Capture the cell that displays the provided text and extract its [X, Y] central coordinate. 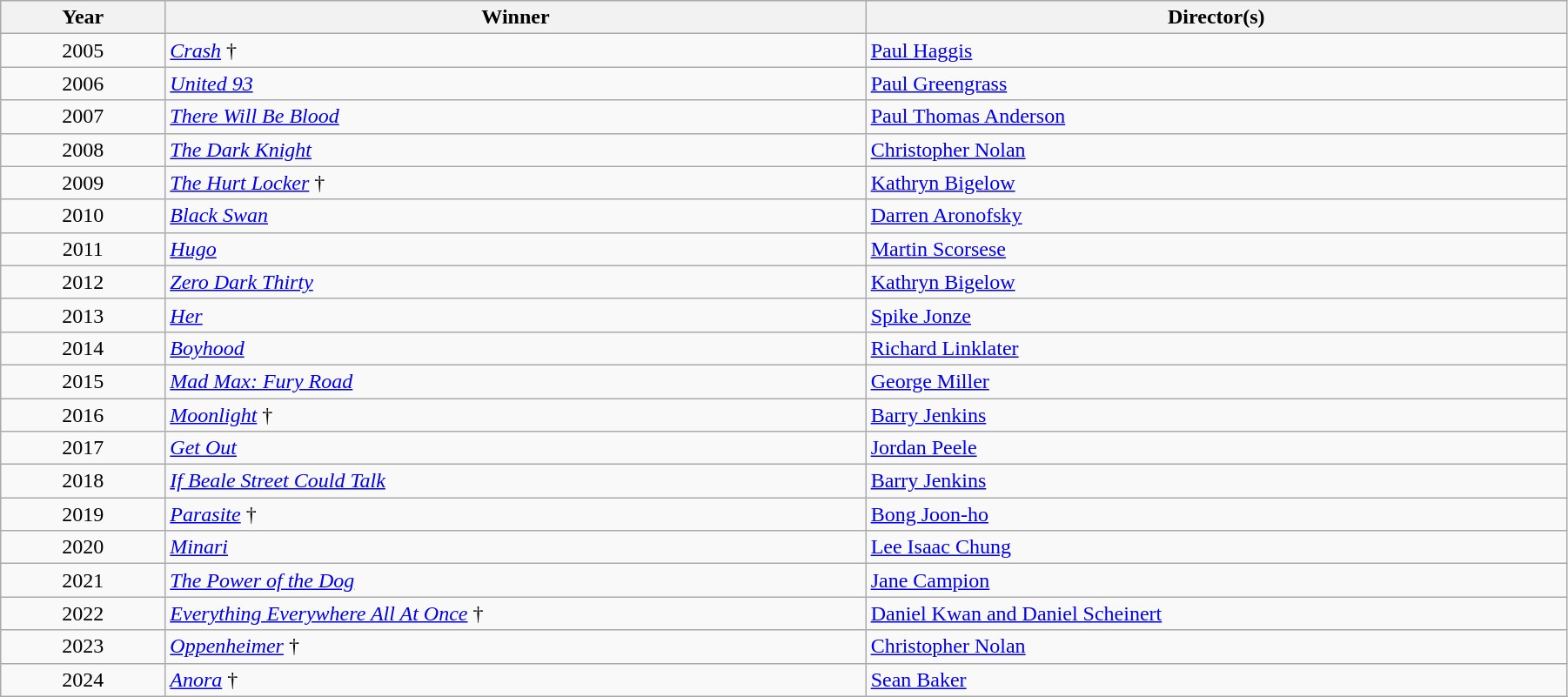
2013 [84, 315]
2009 [84, 183]
Paul Thomas Anderson [1216, 117]
Bong Joon-ho [1216, 514]
2014 [84, 348]
2007 [84, 117]
Director(s) [1216, 17]
2005 [84, 50]
Richard Linklater [1216, 348]
Boyhood [515, 348]
Darren Aronofsky [1216, 216]
Minari [515, 547]
Year [84, 17]
Black Swan [515, 216]
Get Out [515, 448]
Jordan Peele [1216, 448]
2012 [84, 282]
2021 [84, 580]
2006 [84, 84]
Zero Dark Thirty [515, 282]
2024 [84, 680]
2020 [84, 547]
2023 [84, 647]
Martin Scorsese [1216, 249]
Moonlight † [515, 415]
Mad Max: Fury Road [515, 381]
2011 [84, 249]
George Miller [1216, 381]
Lee Isaac Chung [1216, 547]
Her [515, 315]
Paul Haggis [1216, 50]
2022 [84, 613]
2010 [84, 216]
Parasite † [515, 514]
Oppenheimer † [515, 647]
Crash † [515, 50]
Winner [515, 17]
2016 [84, 415]
The Dark Knight [515, 150]
2019 [84, 514]
Spike Jonze [1216, 315]
There Will Be Blood [515, 117]
Everything Everywhere All At Once † [515, 613]
2008 [84, 150]
The Power of the Dog [515, 580]
The Hurt Locker † [515, 183]
2018 [84, 481]
Daniel Kwan and Daniel Scheinert [1216, 613]
Hugo [515, 249]
Paul Greengrass [1216, 84]
2017 [84, 448]
Jane Campion [1216, 580]
Sean Baker [1216, 680]
Anora † [515, 680]
2015 [84, 381]
If Beale Street Could Talk [515, 481]
United 93 [515, 84]
